Detect which cell encompasses the target text, then output its [X, Y] center coordinate. 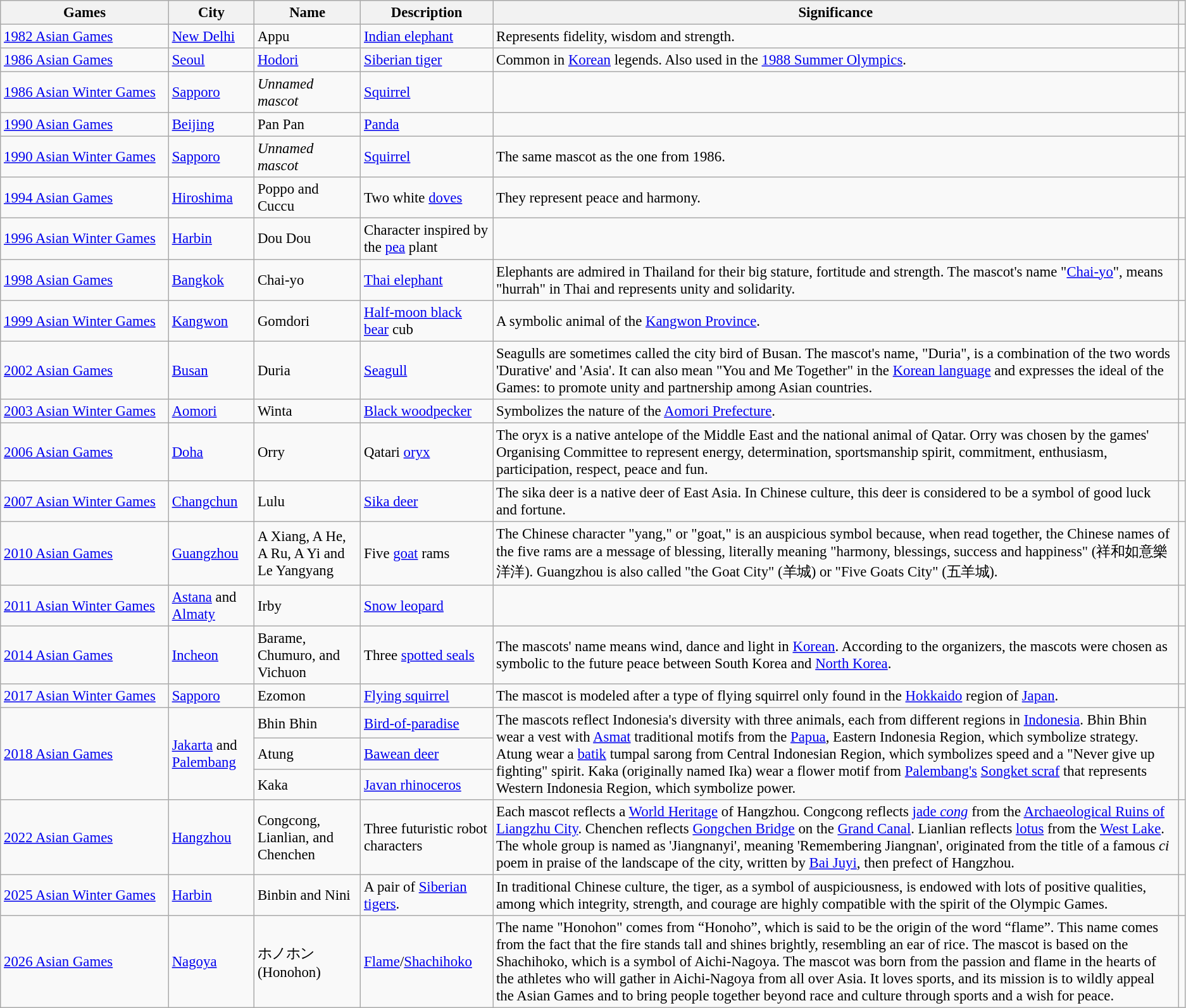
Javan rhinoceros [427, 785]
Winta [308, 411]
Duria [308, 370]
Represents fidelity, wisdom and strength. [835, 37]
1990 Asian Winter Games [85, 157]
2014 Asian Games [85, 655]
Bird-of-paradise [427, 724]
Changchun [211, 501]
1986 Asian Winter Games [85, 92]
Hodori [308, 60]
Two white doves [427, 197]
2006 Asian Games [85, 452]
Astana and Almaty [211, 606]
Black woodpecker [427, 411]
Atung [308, 754]
Congcong, Lianlian, and Chenchen [308, 838]
ホノホン(Honohon) [308, 962]
1982 Asian Games [85, 37]
2010 Asian Games [85, 553]
Barame, Chumuro, and Vichuon [308, 655]
Thai elephant [427, 280]
Three futuristic robot characters [427, 838]
A pair of Siberian tigers. [427, 896]
2003 Asian Winter Games [85, 411]
Bangkok [211, 280]
The mascot is modeled after a type of flying squirrel only found in the Hokkaido region of Japan. [835, 696]
Incheon [211, 655]
Nagoya [211, 962]
A symbolic animal of the Kangwon Province. [835, 320]
Pan Pan [308, 125]
1998 Asian Games [85, 280]
The same mascot as the one from 1986. [835, 157]
2007 Asian Winter Games [85, 501]
2002 Asian Games [85, 370]
2017 Asian Winter Games [85, 696]
Orry [308, 452]
2026 Asian Games [85, 962]
1986 Asian Games [85, 60]
Bawean deer [427, 754]
Name [308, 13]
1990 Asian Games [85, 125]
Hiroshima [211, 197]
Chai-yo [308, 280]
City [211, 13]
Three spotted seals [427, 655]
New Delhi [211, 37]
Guangzhou [211, 553]
Snow leopard [427, 606]
A Xiang, A He, A Ru, A Yi and Le Yangyang [308, 553]
Jakarta and Palembang [211, 754]
Character inspired by the pea plant [427, 239]
2025 Asian Winter Games [85, 896]
Description [427, 13]
Five goat rams [427, 553]
Ezomon [308, 696]
Seagull [427, 370]
Appu [308, 37]
Siberian tiger [427, 60]
Binbin and Nini [308, 896]
Kangwon [211, 320]
Seoul [211, 60]
1996 Asian Winter Games [85, 239]
Aomori [211, 411]
2022 Asian Games [85, 838]
Poppo and Cuccu [308, 197]
2011 Asian Winter Games [85, 606]
Symbolizes the nature of the Aomori Prefecture. [835, 411]
Doha [211, 452]
Lulu [308, 501]
Panda [427, 125]
1999 Asian Winter Games [85, 320]
Beijing [211, 125]
Busan [211, 370]
Kaka [308, 785]
Dou Dou [308, 239]
1994 Asian Games [85, 197]
Games [85, 13]
Irby [308, 606]
Hangzhou [211, 838]
Sika deer [427, 501]
2018 Asian Games [85, 754]
Gomdori [308, 320]
Common in Korean legends. Also used in the 1988 Summer Olympics. [835, 60]
Indian elephant [427, 37]
Half-moon black bear cub [427, 320]
Qatari oryx [427, 452]
Bhin Bhin [308, 724]
Flying squirrel [427, 696]
The sika deer is a native deer of East Asia. In Chinese culture, this deer is considered to be a symbol of good luck and fortune. [835, 501]
They represent peace and harmony. [835, 197]
Significance [835, 13]
Flame/Shachihoko [427, 962]
